Identify which cell holds the provided text, then report its [X, Y] central coordinate. 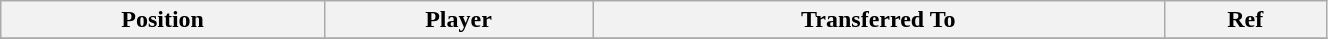
Position [163, 20]
Ref [1245, 20]
Transferred To [878, 20]
Player [458, 20]
